Locate the cell with the specified text and output its (X, Y) center coordinate. 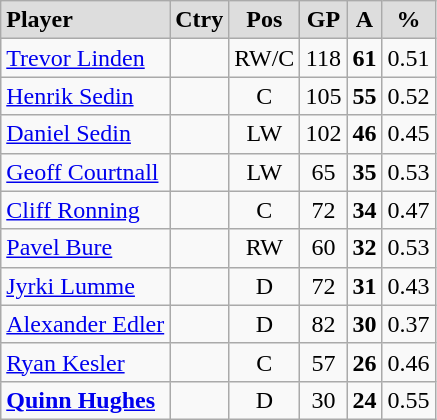
46 (364, 134)
102 (324, 134)
0.47 (408, 210)
35 (364, 172)
Pavel Bure (86, 248)
60 (324, 248)
0.45 (408, 134)
Cliff Ronning (86, 210)
RW (264, 248)
0.55 (408, 400)
0.37 (408, 324)
Alexander Edler (86, 324)
61 (364, 58)
% (408, 20)
0.51 (408, 58)
A (364, 20)
Henrik Sedin (86, 96)
RW/C (264, 58)
118 (324, 58)
Pos (264, 20)
Daniel Sedin (86, 134)
0.43 (408, 286)
Ryan Kesler (86, 362)
0.46 (408, 362)
26 (364, 362)
105 (324, 96)
24 (364, 400)
Jyrki Lumme (86, 286)
0.52 (408, 96)
57 (324, 362)
Player (86, 20)
Ctry (200, 20)
GP (324, 20)
Quinn Hughes (86, 400)
34 (364, 210)
65 (324, 172)
82 (324, 324)
Geoff Courtnall (86, 172)
55 (364, 96)
Trevor Linden (86, 58)
31 (364, 286)
32 (364, 248)
